Provide the (X, Y) coordinate of the cell's center where the given text is located.  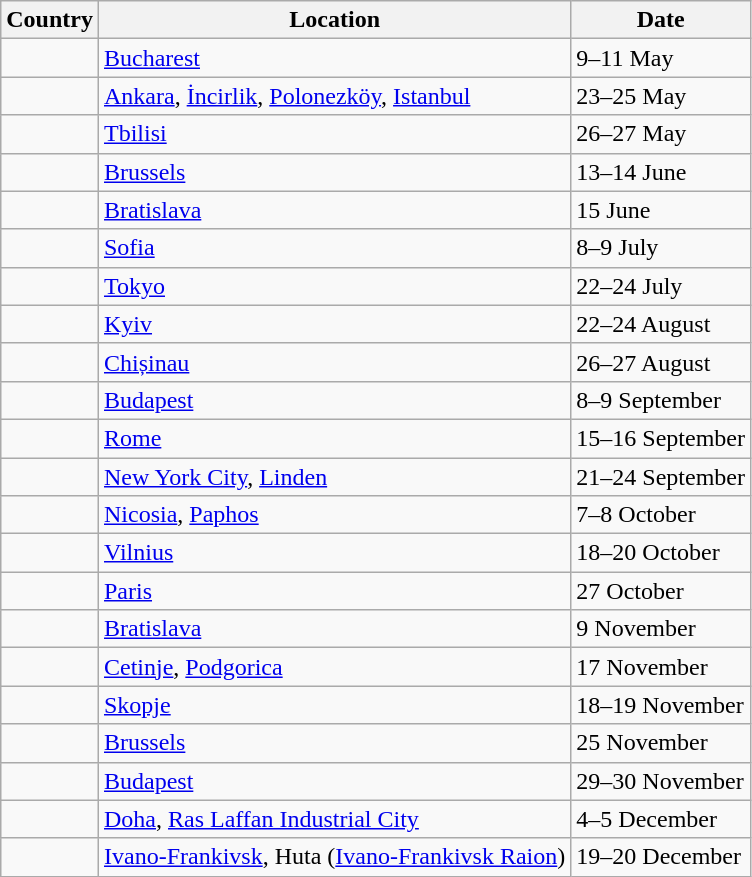
Rome (334, 438)
29–30 November (661, 781)
7–8 October (661, 515)
Country (50, 20)
25 November (661, 743)
Sofia (334, 248)
26–27 August (661, 362)
Kyiv (334, 324)
8–9 September (661, 400)
Tbilisi (334, 134)
Tokyo (334, 286)
Ankara, İncirlik, Polonezköy, Istanbul (334, 96)
27 October (661, 591)
13–14 June (661, 172)
15–16 September (661, 438)
21–24 September (661, 477)
15 June (661, 210)
Paris (334, 591)
18–19 November (661, 705)
19–20 December (661, 857)
8–9 July (661, 248)
9–11 May (661, 58)
Chișinau (334, 362)
Location (334, 20)
17 November (661, 667)
22–24 August (661, 324)
4–5 December (661, 819)
18–20 October (661, 553)
22–24 July (661, 286)
Date (661, 20)
Nicosia, Paphos (334, 515)
Bucharest (334, 58)
26–27 May (661, 134)
23–25 May (661, 96)
Ivano-Frankivsk, Huta (Ivano-Frankivsk Raion) (334, 857)
Skopje (334, 705)
New York City, Linden (334, 477)
Cetinje, Podgorica (334, 667)
Doha, Ras Laffan Industrial City (334, 819)
9 November (661, 629)
Vilnius (334, 553)
